Return (x, y) of the center of cell containing provided text 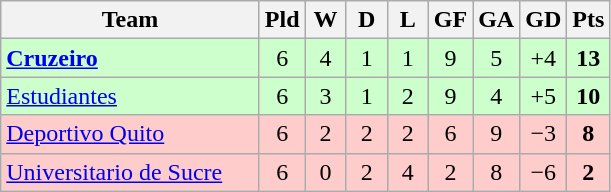
Pld (282, 20)
0 (326, 172)
Universitario de Sucre (130, 172)
Cruzeiro (130, 58)
5 (496, 58)
Estudiantes (130, 96)
W (326, 20)
L (408, 20)
Team (130, 20)
Pts (588, 20)
−6 (544, 172)
GF (450, 20)
Deportivo Quito (130, 134)
+4 (544, 58)
10 (588, 96)
−3 (544, 134)
GA (496, 20)
GD (544, 20)
D (366, 20)
3 (326, 96)
+5 (544, 96)
13 (588, 58)
